Return the (X, Y) coordinate for the center point of the cell that contains the specified text.  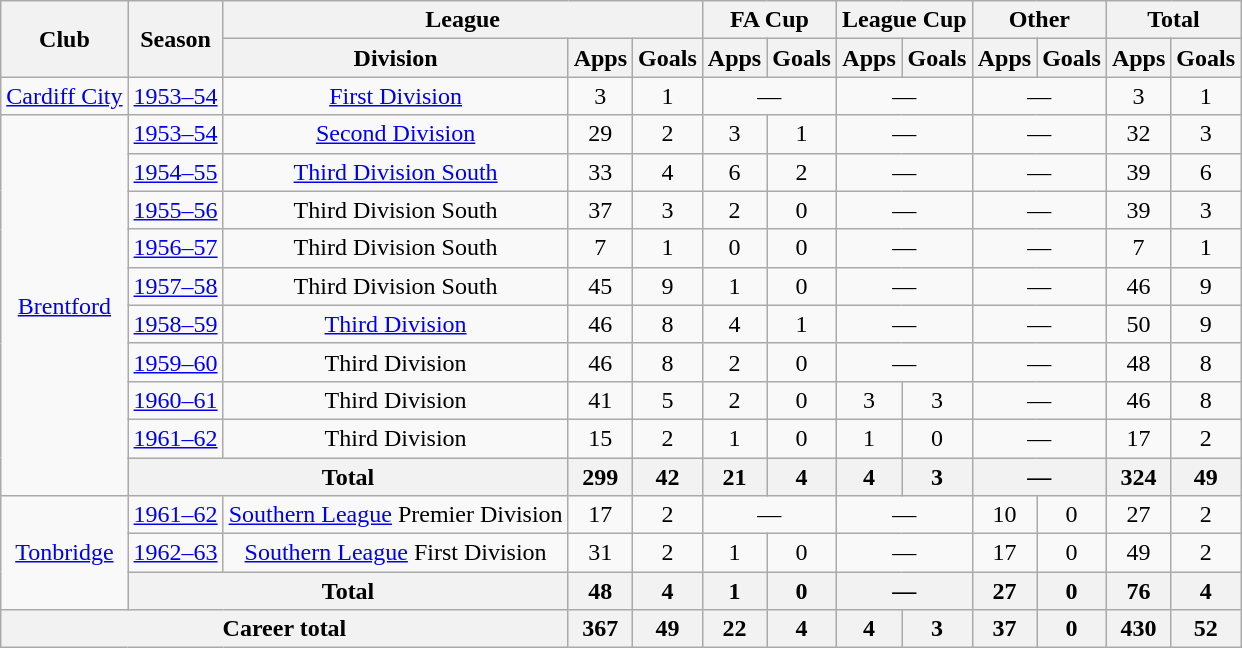
367 (600, 629)
1954–55 (176, 172)
1960–61 (176, 400)
1959–60 (176, 362)
Career total (284, 629)
Club (64, 39)
Second Division (396, 134)
31 (600, 553)
1962–63 (176, 553)
Cardiff City (64, 96)
299 (600, 477)
1957–58 (176, 286)
Southern League First Division (396, 553)
10 (1004, 515)
5 (668, 400)
45 (600, 286)
50 (1138, 324)
Division (396, 58)
1956–57 (176, 248)
Season (176, 39)
First Division (396, 96)
League (462, 20)
29 (600, 134)
76 (1138, 591)
1958–59 (176, 324)
1955–56 (176, 210)
FA Cup (769, 20)
32 (1138, 134)
430 (1138, 629)
League Cup (904, 20)
324 (1138, 477)
42 (668, 477)
21 (734, 477)
15 (600, 438)
22 (734, 629)
41 (600, 400)
Brentford (64, 306)
Southern League Premier Division (396, 515)
Tonbridge (64, 553)
Other (1039, 20)
52 (1206, 629)
33 (600, 172)
